Detect which cell encompasses the target text, then output its (X, Y) center coordinate. 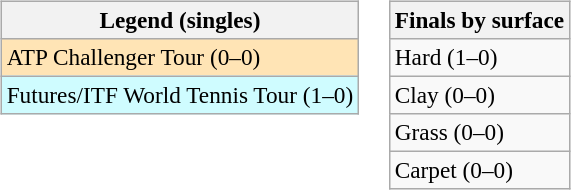
Carpet (0–0) (479, 171)
Grass (0–0) (479, 133)
Finals by surface (479, 20)
Legend (singles) (180, 20)
ATP Challenger Tour (0–0) (180, 57)
Futures/ITF World Tennis Tour (1–0) (180, 95)
Hard (1–0) (479, 57)
Clay (0–0) (479, 95)
